Identify which cell holds the provided text, then report its [X, Y] central coordinate. 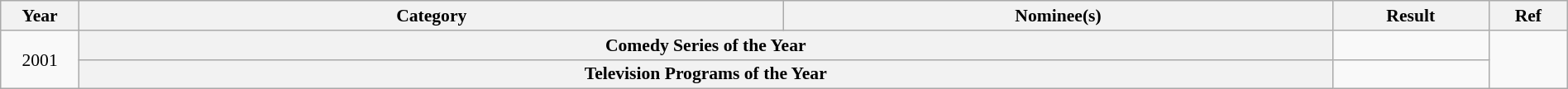
Ref [1528, 16]
Television Programs of the Year [705, 74]
Comedy Series of the Year [705, 45]
2001 [40, 59]
Category [432, 16]
Result [1411, 16]
Year [40, 16]
Nominee(s) [1059, 16]
